Find where the given text appears and provide that cell's center as [x, y] coordinate. 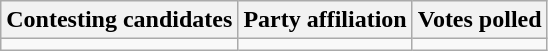
Votes polled [480, 20]
Party affiliation [325, 20]
Contesting candidates [120, 20]
